Determine the (X, Y) coordinate at the center of the cell enclosing the given text.  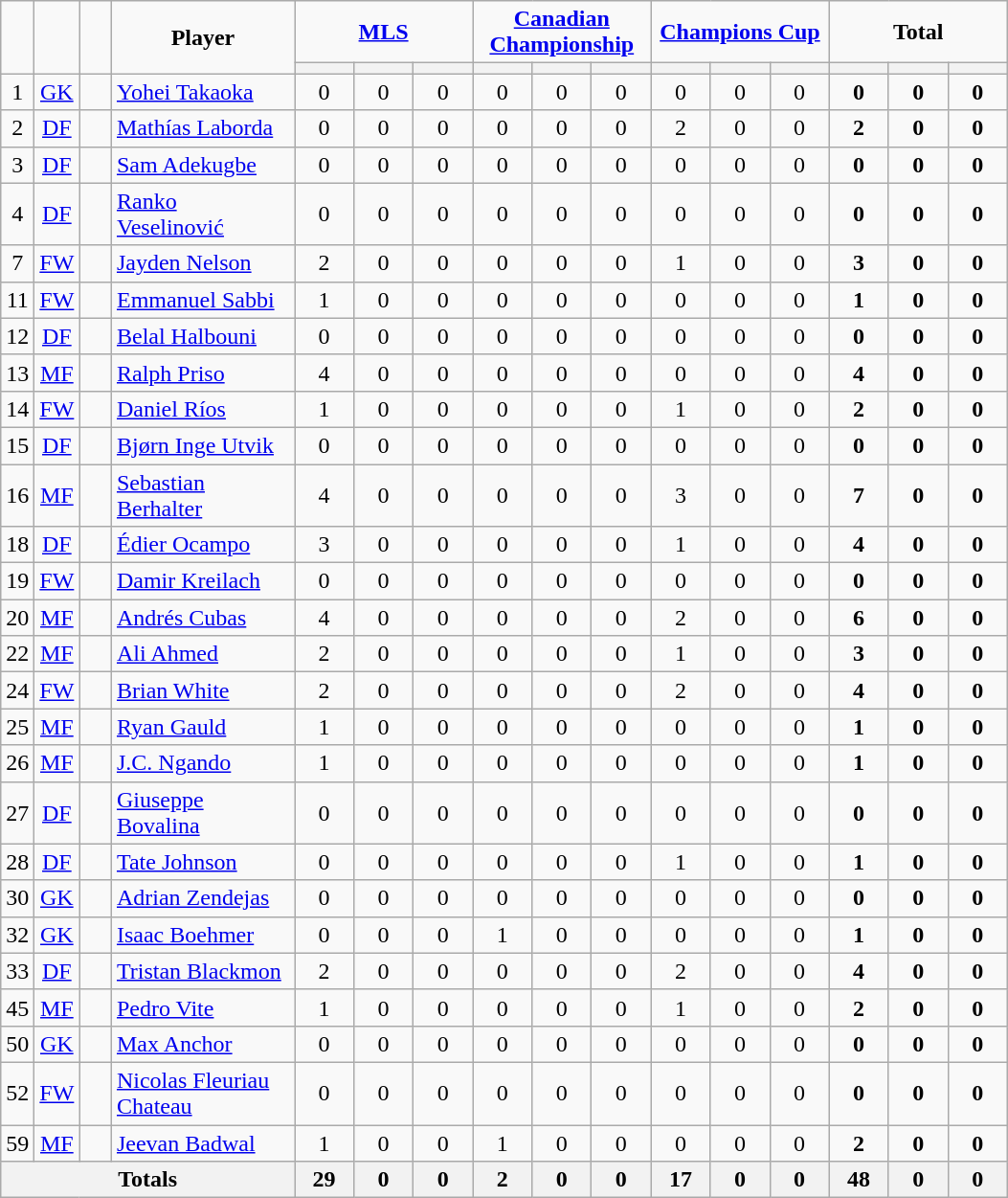
Yohei Takaoka (203, 92)
Andrés Cubas (203, 618)
Canadian Championship (562, 33)
16 (17, 494)
Tate Johnson (203, 862)
32 (17, 935)
27 (17, 812)
24 (17, 690)
19 (17, 581)
Giuseppe Bovalina (203, 812)
J.C. Ngando (203, 763)
Adrian Zendejas (203, 898)
Belal Halbouni (203, 336)
33 (17, 971)
Max Anchor (203, 1044)
14 (17, 409)
Sam Adekugbe (203, 165)
13 (17, 373)
Pedro Vite (203, 1007)
59 (17, 1142)
Bjørn Inge Utvik (203, 445)
Ryan Gauld (203, 727)
26 (17, 763)
Total (918, 33)
Ralph Priso (203, 373)
Damir Kreilach (203, 581)
Emmanuel Sabbi (203, 300)
Champions Cup (740, 33)
28 (17, 862)
30 (17, 898)
Jayden Nelson (203, 263)
Mathías Laborda (203, 128)
25 (17, 727)
6 (859, 618)
Brian White (203, 690)
50 (17, 1044)
Player (203, 37)
Ali Ahmed (203, 654)
Isaac Boehmer (203, 935)
Jeevan Badwal (203, 1142)
18 (17, 545)
MLS (384, 33)
12 (17, 336)
48 (859, 1180)
11 (17, 300)
Nicolas Fleuriau Chateau (203, 1094)
45 (17, 1007)
Ranko Veselinović (203, 215)
Tristan Blackmon (203, 971)
52 (17, 1094)
Édier Ocampo (203, 545)
15 (17, 445)
20 (17, 618)
29 (325, 1180)
17 (681, 1180)
22 (17, 654)
Totals (147, 1180)
Sebastian Berhalter (203, 494)
Daniel Ríos (203, 409)
